Find where the given text appears and provide that cell's center as [x, y] coordinate. 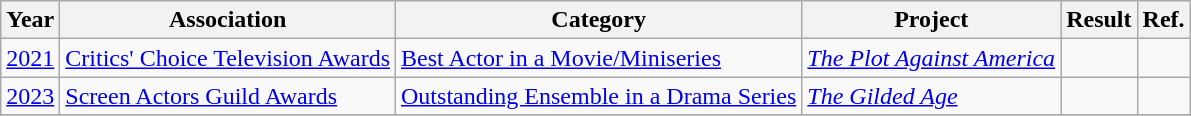
Ref. [1164, 20]
Project [932, 20]
The Gilded Age [932, 96]
Screen Actors Guild Awards [228, 96]
2023 [30, 96]
Result [1099, 20]
Year [30, 20]
Best Actor in a Movie/Miniseries [599, 58]
The Plot Against America [932, 58]
Category [599, 20]
Outstanding Ensemble in a Drama Series [599, 96]
Critics' Choice Television Awards [228, 58]
Association [228, 20]
2021 [30, 58]
